Capture the cell that displays the provided text and extract its [X, Y] central coordinate. 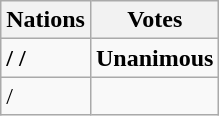
Nations [46, 20]
Votes [154, 20]
/ / [46, 58]
Unanimous [154, 58]
/ [46, 96]
